Find where the given text appears and provide that cell's center as (x, y) coordinate. 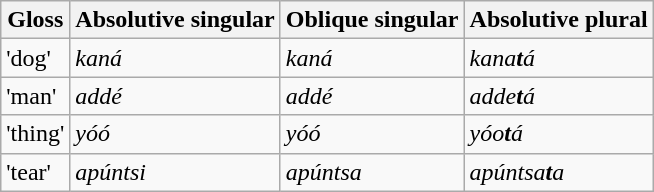
addetá (558, 96)
Absolutive plural (558, 20)
apúntsa (372, 172)
Oblique singular (372, 20)
'man' (36, 96)
apúntsata (558, 172)
yóotá (558, 134)
'thing' (36, 134)
apúntsi (175, 172)
kanatá (558, 58)
Absolutive singular (175, 20)
Gloss (36, 20)
'tear' (36, 172)
'dog' (36, 58)
